Identify which cell holds the provided text, then report its [X, Y] central coordinate. 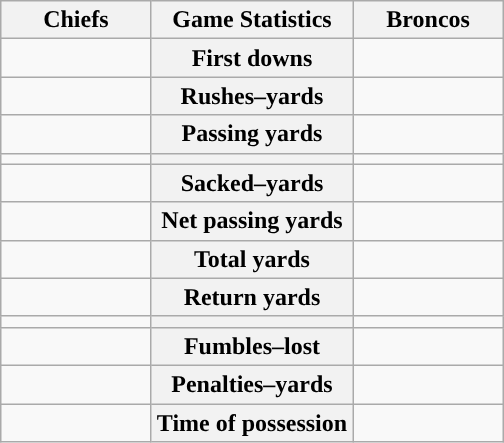
Time of possession [252, 423]
Net passing yards [252, 221]
Return yards [252, 297]
Game Statistics [252, 20]
Broncos [428, 20]
Penalties–yards [252, 384]
Sacked–yards [252, 183]
Passing yards [252, 134]
Total yards [252, 259]
First downs [252, 58]
Fumbles–lost [252, 346]
Chiefs [76, 20]
Rushes–yards [252, 96]
